Find where the given text appears and provide that cell's center as (x, y) coordinate. 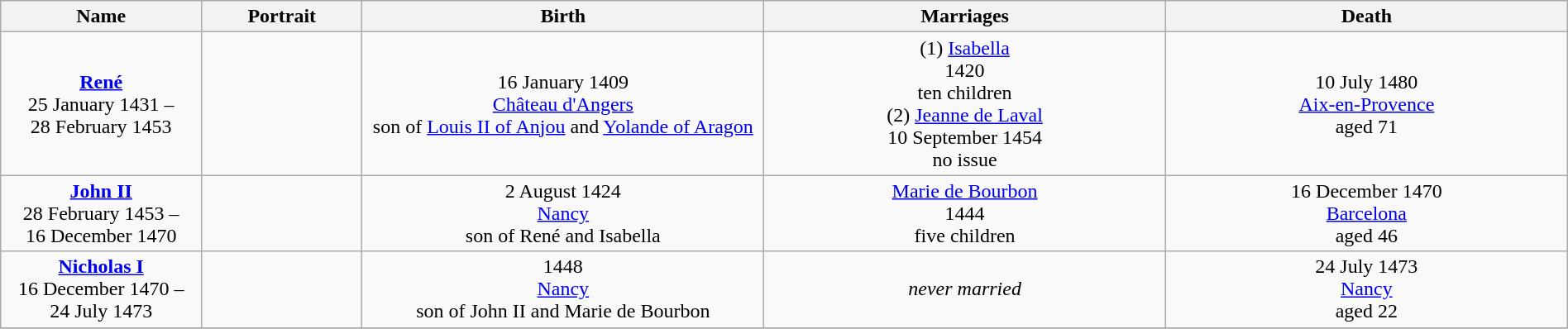
René25 January 1431 – 28 February 1453 (101, 104)
Nicholas I16 December 1470 – 24 July 1473 (101, 289)
Portrait (282, 17)
Marie de Bourbon1444five children (965, 213)
2 August 1424Nancyson of René and Isabella (563, 213)
16 December 1470Barcelonaaged 46 (1366, 213)
Marriages (965, 17)
10 July 1480Aix-en-Provenceaged 71 (1366, 104)
Death (1366, 17)
24 July 1473Nancyaged 22 (1366, 289)
16 January 1409Château d'Angersson of Louis II of Anjou and Yolande of Aragon (563, 104)
John II28 February 1453 – 16 December 1470 (101, 213)
never married (965, 289)
Birth (563, 17)
Name (101, 17)
(1) Isabella1420ten children(2) Jeanne de Laval10 September 1454no issue (965, 104)
1448Nancyson of John II and Marie de Bourbon (563, 289)
